Identify which cell holds the provided text, then report its (x, y) central coordinate. 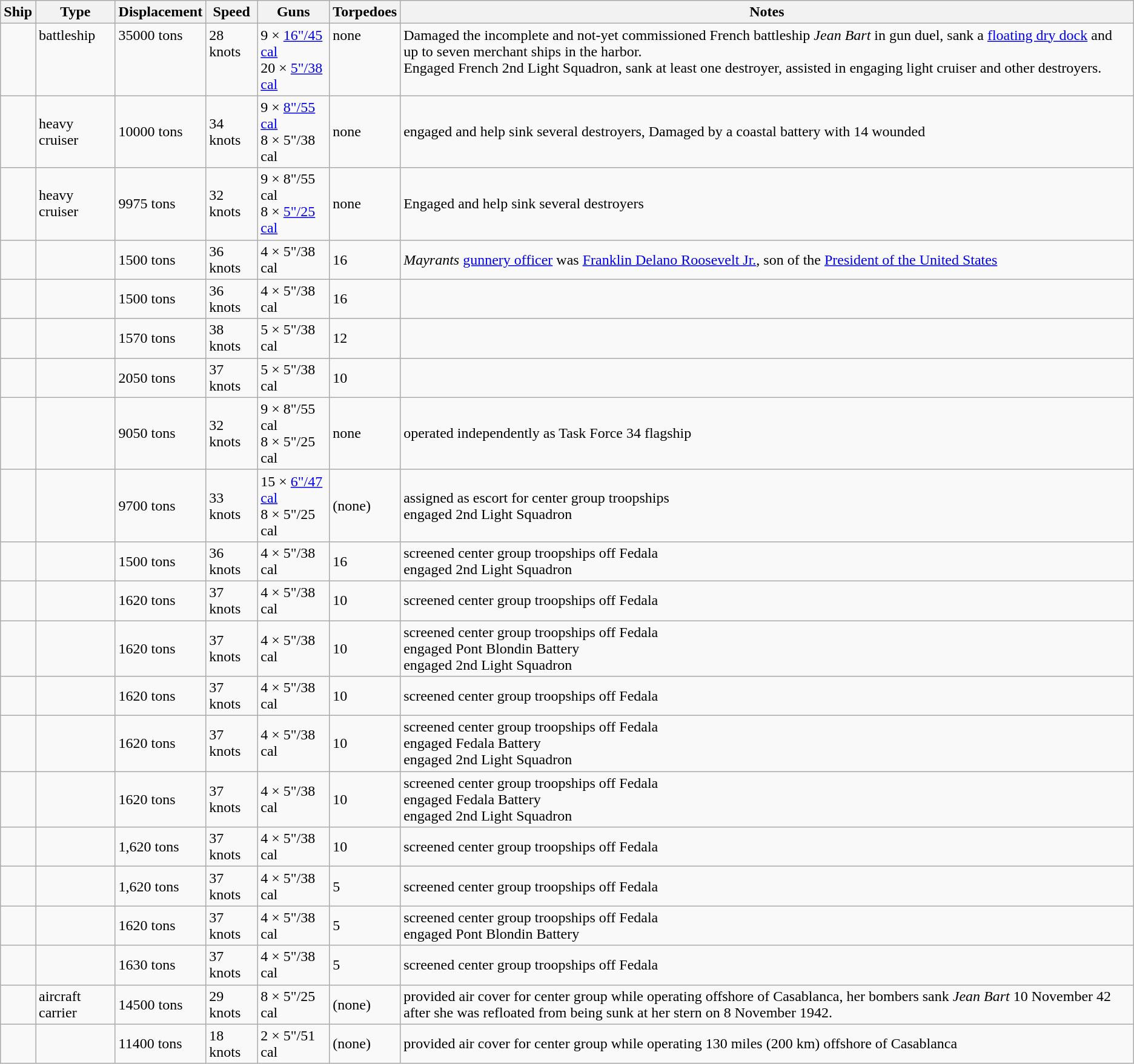
Speed (231, 12)
1630 tons (161, 965)
28 knots (231, 59)
18 knots (231, 1044)
provided air cover for center group while operating 130 miles (200 km) offshore of Casablanca (767, 1044)
34 knots (231, 132)
2 × 5"/51 cal (293, 1044)
35000 tons (161, 59)
Type (76, 12)
aircraft carrier (76, 1004)
9975 tons (161, 203)
9 × 8"/55 cal8 × 5"/38 cal (293, 132)
29 knots (231, 1004)
Displacement (161, 12)
15 × 6"/47 cal8 × 5"/25 cal (293, 505)
Notes (767, 12)
8 × 5"/25 cal (293, 1004)
10000 tons (161, 132)
12 (365, 338)
engaged and help sink several destroyers, Damaged by a coastal battery with 14 wounded (767, 132)
9050 tons (161, 434)
screened center group troopships off Fedalaengaged Pont Blondin Batteryengaged 2nd Light Squadron (767, 648)
9700 tons (161, 505)
Ship (18, 12)
38 knots (231, 338)
33 knots (231, 505)
Guns (293, 12)
screened center group troopships off Fedalaengaged 2nd Light Squadron (767, 561)
14500 tons (161, 1004)
1570 tons (161, 338)
2050 tons (161, 378)
Torpedoes (365, 12)
Engaged and help sink several destroyers (767, 203)
operated independently as Task Force 34 flagship (767, 434)
Mayrants gunnery officer was Franklin Delano Roosevelt Jr., son of the President of the United States (767, 259)
screened center group troopships off Fedalaengaged Pont Blondin Battery (767, 925)
9 × 16"/45 cal20 × 5"/38 cal (293, 59)
11400 tons (161, 1044)
assigned as escort for center group troopshipsengaged 2nd Light Squadron (767, 505)
battleship (76, 59)
